Scan for the cell matching the given text and deliver its [x, y] coordinate at center. 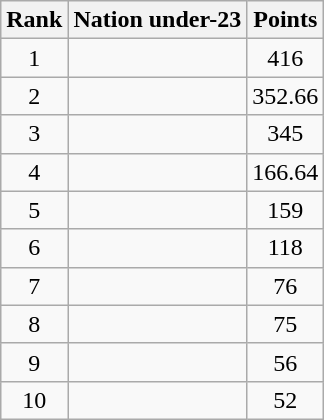
Rank [34, 20]
166.64 [286, 172]
352.66 [286, 96]
2 [34, 96]
Nation under-23 [158, 20]
Points [286, 20]
4 [34, 172]
1 [34, 58]
10 [34, 400]
7 [34, 286]
118 [286, 248]
75 [286, 324]
76 [286, 286]
159 [286, 210]
6 [34, 248]
9 [34, 362]
345 [286, 134]
5 [34, 210]
52 [286, 400]
3 [34, 134]
56 [286, 362]
8 [34, 324]
416 [286, 58]
